From the cell containing the given text, extract its center point as (x, y) coordinate. 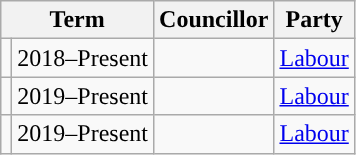
2018–Present (83, 58)
Party (314, 20)
Term (78, 20)
Councillor (214, 20)
